From the cell containing the given text, extract its center point as [x, y] coordinate. 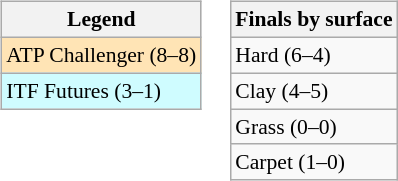
Carpet (1–0) [314, 162]
Legend [101, 20]
Grass (0–0) [314, 127]
Clay (4–5) [314, 91]
ATP Challenger (8–8) [101, 55]
ITF Futures (3–1) [101, 91]
Finals by surface [314, 20]
Hard (6–4) [314, 55]
